Return the [x, y] coordinate for the center point of the cell that contains the specified text.  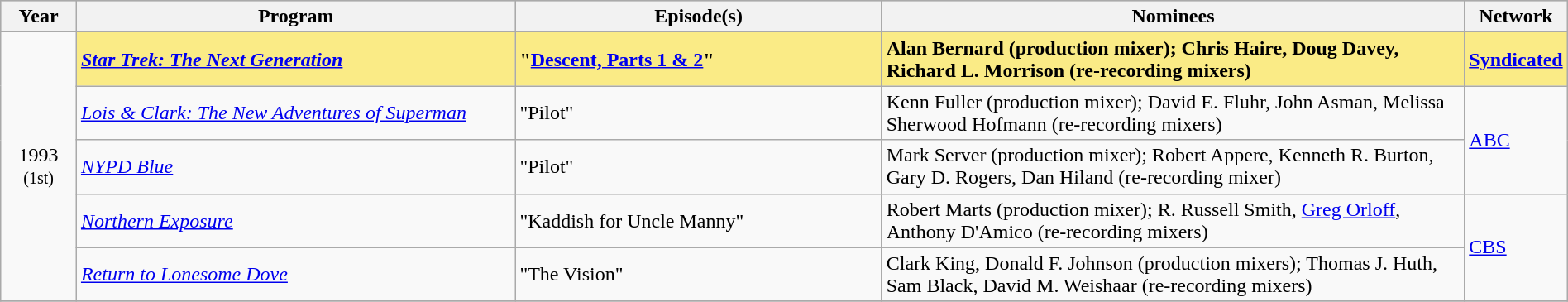
NYPD Blue [295, 167]
ABC [1516, 140]
Robert Marts (production mixer); R. Russell Smith, Greg Orloff, Anthony D'Amico (re-recording mixers) [1173, 220]
Alan Bernard (production mixer); Chris Haire, Doug Davey, Richard L. Morrison (re-recording mixers) [1173, 60]
"Kaddish for Uncle Manny" [698, 220]
Network [1516, 17]
Episode(s) [698, 17]
Year [39, 17]
Syndicated [1516, 60]
Mark Server (production mixer); Robert Appere, Kenneth R. Burton, Gary D. Rogers, Dan Hiland (re-recording mixer) [1173, 167]
Nominees [1173, 17]
CBS [1516, 247]
"Descent, Parts 1 & 2" [698, 60]
Star Trek: The Next Generation [295, 60]
Clark King, Donald F. Johnson (production mixers); Thomas J. Huth, Sam Black, David M. Weishaar (re-recording mixers) [1173, 275]
Kenn Fuller (production mixer); David E. Fluhr, John Asman, Melissa Sherwood Hofmann (re-recording mixers) [1173, 113]
Northern Exposure [295, 220]
"The Vision" [698, 275]
Return to Lonesome Dove [295, 275]
1993(1st) [39, 167]
Lois & Clark: The New Adventures of Superman [295, 113]
Program [295, 17]
